Scan for the cell matching the given text and deliver its (x, y) coordinate at center. 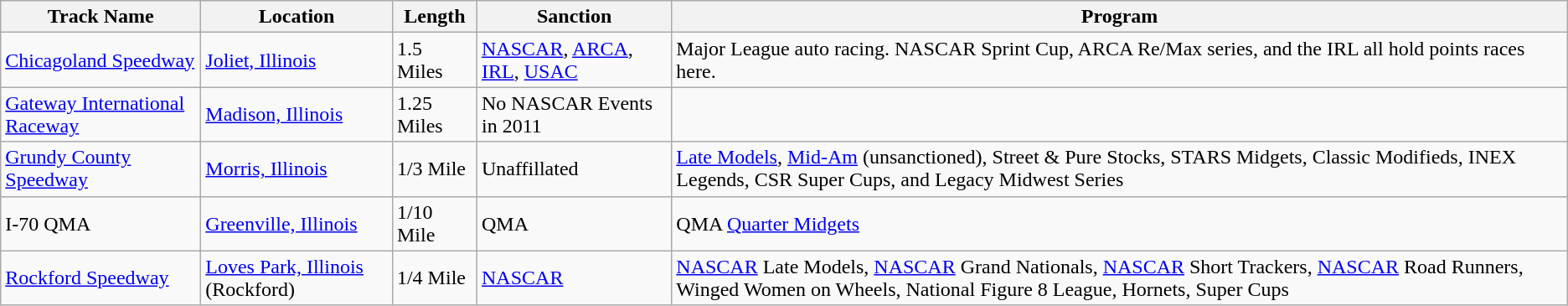
Grundy County Speedway (101, 169)
1/4 Mile (434, 278)
Joliet, Illinois (297, 60)
1/3 Mile (434, 169)
Major League auto racing. NASCAR Sprint Cup, ARCA Re/Max series, and the IRL all hold points races here. (1119, 60)
1.5 Miles (434, 60)
No NASCAR Events in 2011 (575, 114)
Program (1119, 17)
Unaffillated (575, 169)
Gateway International Raceway (101, 114)
QMA Quarter Midgets (1119, 223)
1/10 Mile (434, 223)
Track Name (101, 17)
QMA (575, 223)
1.25 Miles (434, 114)
Length (434, 17)
Location (297, 17)
Loves Park, Illinois (Rockford) (297, 278)
NASCAR, ARCA, IRL, USAC (575, 60)
NASCAR (575, 278)
Chicagoland Speedway (101, 60)
Morris, Illinois (297, 169)
I-70 QMA (101, 223)
Rockford Speedway (101, 278)
Late Models, Mid-Am (unsanctioned), Street & Pure Stocks, STARS Midgets, Classic Modifieds, INEX Legends, CSR Super Cups, and Legacy Midwest Series (1119, 169)
Sanction (575, 17)
Madison, Illinois (297, 114)
Greenville, Illinois (297, 223)
